Locate the cell with the specified text and output its [X, Y] center coordinate. 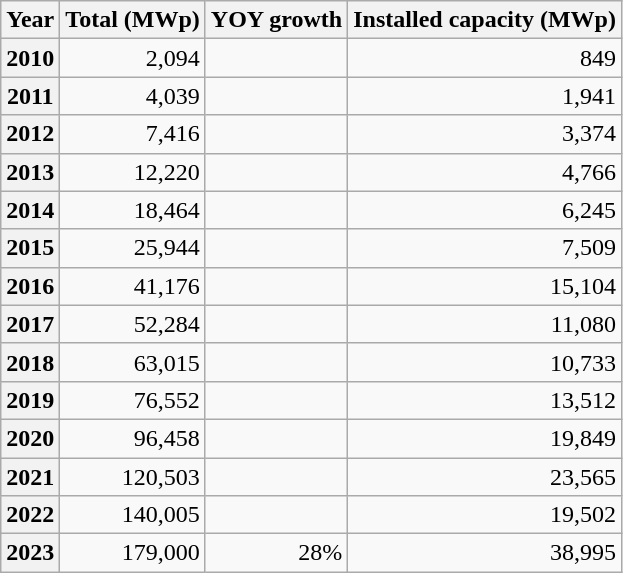
2,094 [133, 58]
11,080 [485, 324]
10,733 [485, 362]
2018 [30, 362]
6,245 [485, 210]
Year [30, 20]
52,284 [133, 324]
179,000 [133, 553]
18,464 [133, 210]
Total (MWp) [133, 20]
96,458 [133, 438]
849 [485, 58]
4,039 [133, 96]
19,849 [485, 438]
2017 [30, 324]
25,944 [133, 248]
38,995 [485, 553]
12,220 [133, 172]
2022 [30, 515]
2019 [30, 400]
2023 [30, 553]
YOY growth [276, 20]
41,176 [133, 286]
15,104 [485, 286]
2010 [30, 58]
Installed capacity (MWp) [485, 20]
2021 [30, 477]
7,509 [485, 248]
3,374 [485, 134]
2014 [30, 210]
2011 [30, 96]
2016 [30, 286]
140,005 [133, 515]
4,766 [485, 172]
23,565 [485, 477]
120,503 [133, 477]
1,941 [485, 96]
63,015 [133, 362]
2020 [30, 438]
76,552 [133, 400]
2015 [30, 248]
7,416 [133, 134]
2013 [30, 172]
28% [276, 553]
13,512 [485, 400]
2012 [30, 134]
19,502 [485, 515]
